Return the (x, y) coordinate for the center point of the cell that contains the specified text.  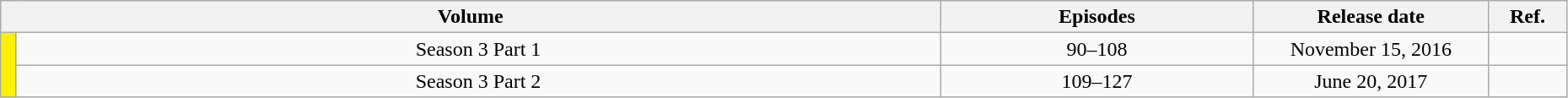
109–127 (1097, 81)
Release date (1371, 17)
Season 3 Part 2 (477, 81)
November 15, 2016 (1371, 49)
Ref. (1528, 17)
Season 3 Part 1 (477, 49)
June 20, 2017 (1371, 81)
90–108 (1097, 49)
Volume (471, 17)
Episodes (1097, 17)
